Detect which cell encompasses the target text, then output its [X, Y] center coordinate. 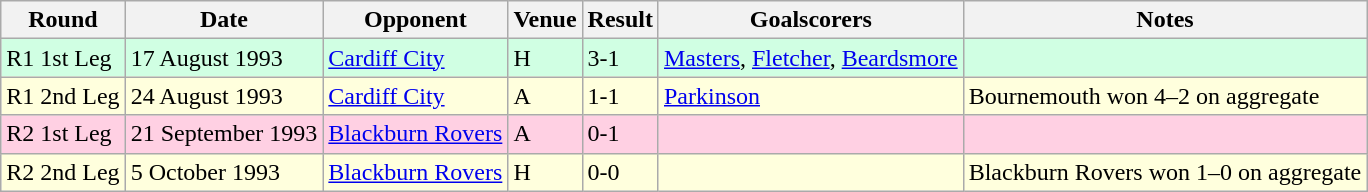
0-0 [620, 172]
1-1 [620, 96]
Parkinson [810, 96]
21 September 1993 [224, 134]
Blackburn Rovers won 1–0 on aggregate [1165, 172]
Round [63, 20]
5 October 1993 [224, 172]
Date [224, 20]
Result [620, 20]
Notes [1165, 20]
R1 1st Leg [63, 58]
Goalscorers [810, 20]
Masters, Fletcher, Beardsmore [810, 58]
R1 2nd Leg [63, 96]
R2 2nd Leg [63, 172]
Venue [545, 20]
24 August 1993 [224, 96]
3-1 [620, 58]
0-1 [620, 134]
R2 1st Leg [63, 134]
Bournemouth won 4–2 on aggregate [1165, 96]
Opponent [416, 20]
17 August 1993 [224, 58]
